For the text-containing cell, return its midpoint in [x, y] coordinate format. 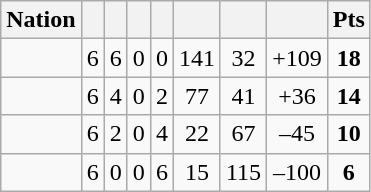
10 [348, 134]
32 [243, 58]
18 [348, 58]
77 [196, 96]
14 [348, 96]
+36 [298, 96]
67 [243, 134]
141 [196, 58]
15 [196, 172]
Nation [41, 20]
22 [196, 134]
41 [243, 96]
–100 [298, 172]
+109 [298, 58]
Pts [348, 20]
115 [243, 172]
–45 [298, 134]
